Provide the [X, Y] coordinate of the cell's center where the given text is located.  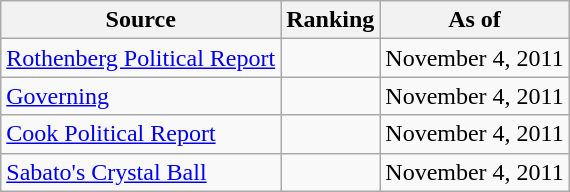
Sabato's Crystal Ball [141, 172]
As of [474, 20]
Cook Political Report [141, 134]
Source [141, 20]
Rothenberg Political Report [141, 58]
Ranking [330, 20]
Governing [141, 96]
